Provide the (X, Y) coordinate of the cell's center where the given text is located.  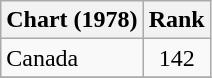
Rank (176, 20)
142 (176, 58)
Chart (1978) (72, 20)
Canada (72, 58)
